Return the [x, y] coordinate for the center point of the cell that contains the specified text.  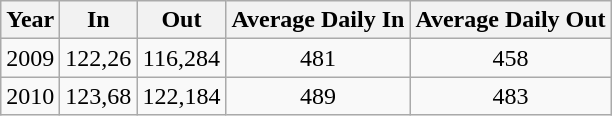
122,184 [182, 96]
483 [510, 96]
123,68 [98, 96]
458 [510, 58]
Average Daily Out [510, 20]
489 [318, 96]
116,284 [182, 58]
2009 [30, 58]
122,26 [98, 58]
481 [318, 58]
In [98, 20]
Year [30, 20]
2010 [30, 96]
Out [182, 20]
Average Daily In [318, 20]
